Find where the given text appears and provide that cell's center as (x, y) coordinate. 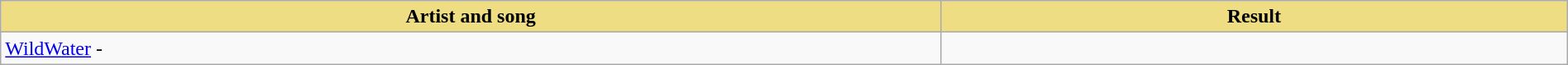
WildWater - (471, 48)
Result (1254, 17)
Artist and song (471, 17)
